Search for the cell housing the specified text and yield its [x, y] center coordinate. 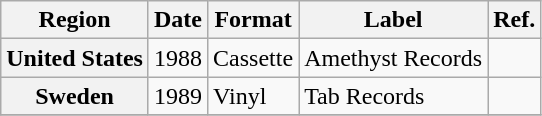
Cassette [254, 58]
Amethyst Records [394, 58]
Label [394, 20]
Tab Records [394, 96]
1989 [178, 96]
Format [254, 20]
Region [75, 20]
Date [178, 20]
Vinyl [254, 96]
Ref. [514, 20]
United States [75, 58]
Sweden [75, 96]
1988 [178, 58]
